Return the (X, Y) coordinate for the center point of the cell that contains the specified text.  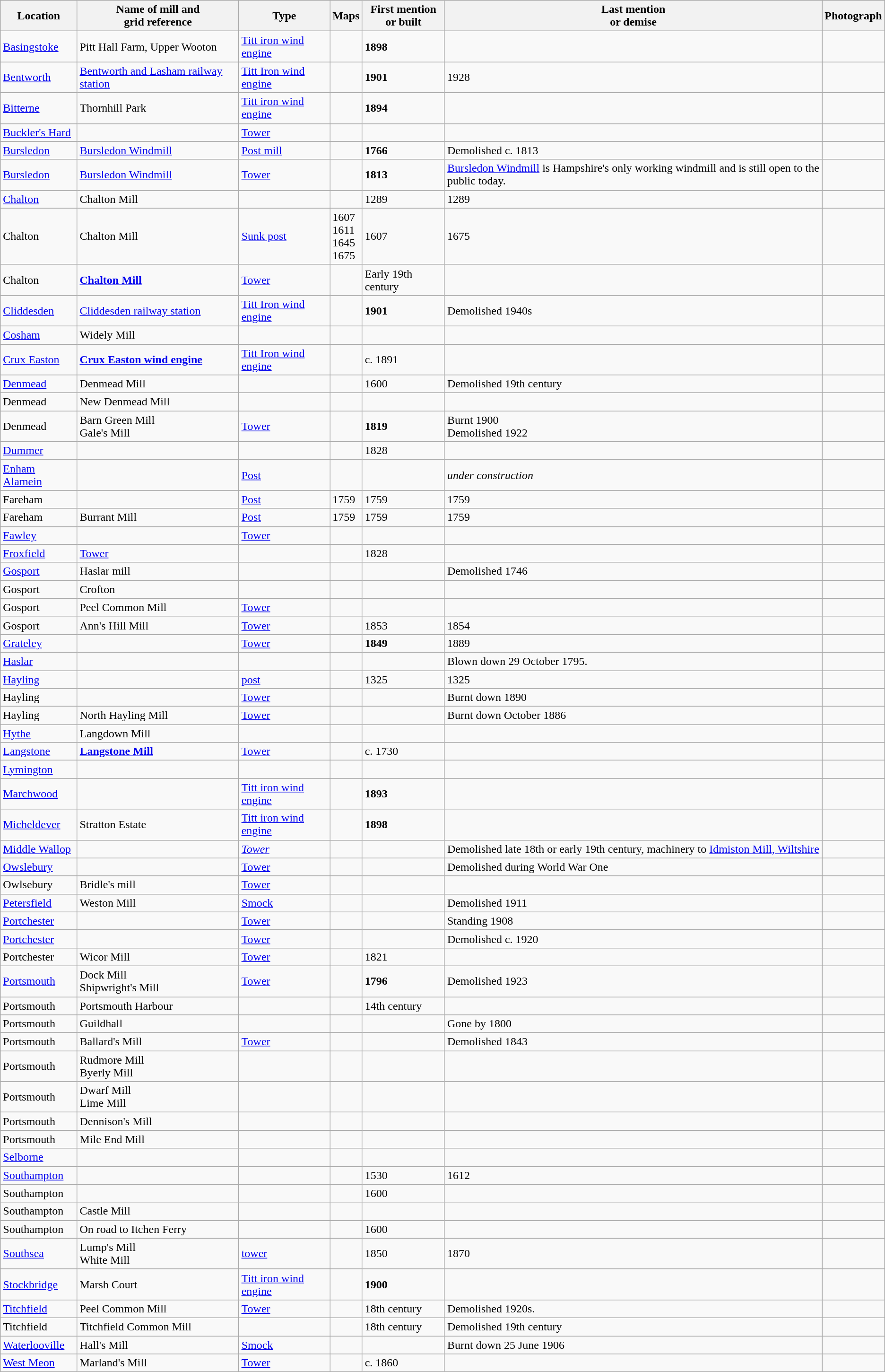
First mentionor built (403, 16)
Lump's MillWhite Mill (158, 1253)
Maps (346, 16)
Cosham (39, 335)
Marchwood (39, 794)
Type (285, 16)
1894 (403, 108)
On road to Itchen Ferry (158, 1229)
Crofton (158, 589)
Pitt Hall Farm, Upper Wooton (158, 46)
1813 (403, 175)
Burnt down 1890 (633, 698)
Photograph (853, 16)
Dock MillShipwright's Mill (158, 981)
Hall's Mill (158, 1345)
Demolished during World War One (633, 867)
1796 (403, 981)
c. 1730 (403, 752)
Demolished 1940s (633, 310)
tower (285, 1253)
Demolished 1920s. (633, 1309)
1819 (403, 427)
Bursledon Windmill is Hampshire's only working windmill and is still open to the public today. (633, 175)
Micheldever (39, 825)
Langstone (39, 752)
1870 (633, 1253)
Marland's Mill (158, 1363)
Burrant Mill (158, 517)
Barn Green MillGale's Mill (158, 427)
1607 (403, 236)
Castle Mill (158, 1211)
Guildhall (158, 1024)
Sunk post (285, 236)
Demolished 1911 (633, 903)
1612 (633, 1175)
Demolished c. 1920 (633, 939)
Dennison's Mill (158, 1121)
Denmead Mill (158, 384)
c. 1891 (403, 359)
Selborne (39, 1157)
Post mill (285, 150)
Demolished 1746 (633, 571)
Crux Easton (39, 359)
1766 (403, 150)
Burnt 1900Demolished 1922 (633, 427)
1821 (403, 957)
1928 (633, 78)
Cliddesden railway station (158, 310)
Titchfield Common Mill (158, 1327)
Marsh Court (158, 1285)
Mile End Mill (158, 1139)
1675 (633, 236)
Froxfield (39, 553)
Name of mill andgrid reference (158, 16)
Haslar mill (158, 571)
1530 (403, 1175)
Bentworth and Lasham railway station (158, 78)
Widely Mill (158, 335)
Petersfield (39, 903)
under construction (633, 475)
Weston Mill (158, 903)
Demolished 1923 (633, 981)
Demolished 1843 (633, 1042)
Ann's Hill Mill (158, 625)
Thornhill Park (158, 108)
Ballard's Mill (158, 1042)
Location (39, 16)
Bridle's mill (158, 885)
1889 (633, 643)
Dwarf MillLime Mill (158, 1097)
Waterlooville (39, 1345)
Demolished c. 1813 (633, 150)
Stratton Estate (158, 825)
North Hayling Mill (158, 716)
1850 (403, 1253)
Southsea (39, 1253)
Early 19th century (403, 280)
14th century (403, 1006)
Gone by 1800 (633, 1024)
Portsmouth Harbour (158, 1006)
Owlsebury (39, 885)
Owslebury (39, 867)
1849 (403, 643)
Middle Wallop (39, 849)
1854 (633, 625)
Fawley (39, 535)
Bitterne (39, 108)
Demolished late 18th or early 19th century, machinery to Idmiston Mill, Wiltshire (633, 849)
Crux Easton wind engine (158, 359)
c. 1860 (403, 1363)
Standing 1908 (633, 921)
1900 (403, 1285)
Grateley (39, 643)
Rudmore MillByerly Mill (158, 1066)
New Denmead Mill (158, 402)
Langdown Mill (158, 734)
1853 (403, 625)
Basingstoke (39, 46)
Last mention or demise (633, 16)
Bentworth (39, 78)
Enham Alamein (39, 475)
Burnt down October 1886 (633, 716)
1607161116451675 (346, 236)
Buckler's Hard (39, 132)
Blown down 29 October 1795. (633, 661)
Burnt down 25 June 1906 (633, 1345)
West Meon (39, 1363)
Langstone Mill (158, 752)
post (285, 680)
Wicor Mill (158, 957)
1893 (403, 794)
Lymington (39, 769)
Hythe (39, 734)
Cliddesden (39, 310)
Haslar (39, 661)
Stockbridge (39, 1285)
Dummer (39, 451)
